For the text-containing cell, return its midpoint in [x, y] coordinate format. 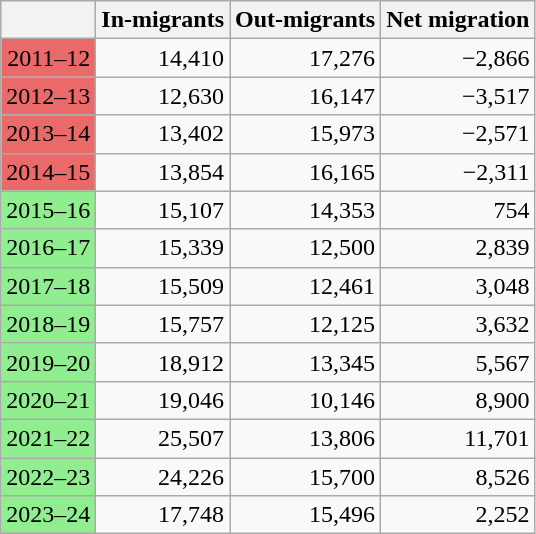
2022–23 [48, 477]
12,461 [306, 286]
13,854 [163, 172]
16,165 [306, 172]
3,632 [458, 324]
15,757 [163, 324]
3,048 [458, 286]
12,500 [306, 248]
2023–24 [48, 515]
15,509 [163, 286]
2,839 [458, 248]
14,410 [163, 58]
Net migration [458, 20]
12,125 [306, 324]
13,402 [163, 134]
2020–21 [48, 400]
2018–19 [48, 324]
15,107 [163, 210]
2015–16 [48, 210]
8,526 [458, 477]
−2,866 [458, 58]
14,353 [306, 210]
2012–13 [48, 96]
2016–17 [48, 248]
24,226 [163, 477]
2019–20 [48, 362]
Out-migrants [306, 20]
19,046 [163, 400]
17,748 [163, 515]
−2,571 [458, 134]
5,567 [458, 362]
15,496 [306, 515]
16,147 [306, 96]
−3,517 [458, 96]
2,252 [458, 515]
2013–14 [48, 134]
25,507 [163, 438]
13,345 [306, 362]
12,630 [163, 96]
2011–12 [48, 58]
8,900 [458, 400]
754 [458, 210]
13,806 [306, 438]
In-migrants [163, 20]
15,973 [306, 134]
2021–22 [48, 438]
2014–15 [48, 172]
2017–18 [48, 286]
−2,311 [458, 172]
10,146 [306, 400]
11,701 [458, 438]
17,276 [306, 58]
18,912 [163, 362]
15,339 [163, 248]
15,700 [306, 477]
